For the text-containing cell, return its midpoint in [X, Y] coordinate format. 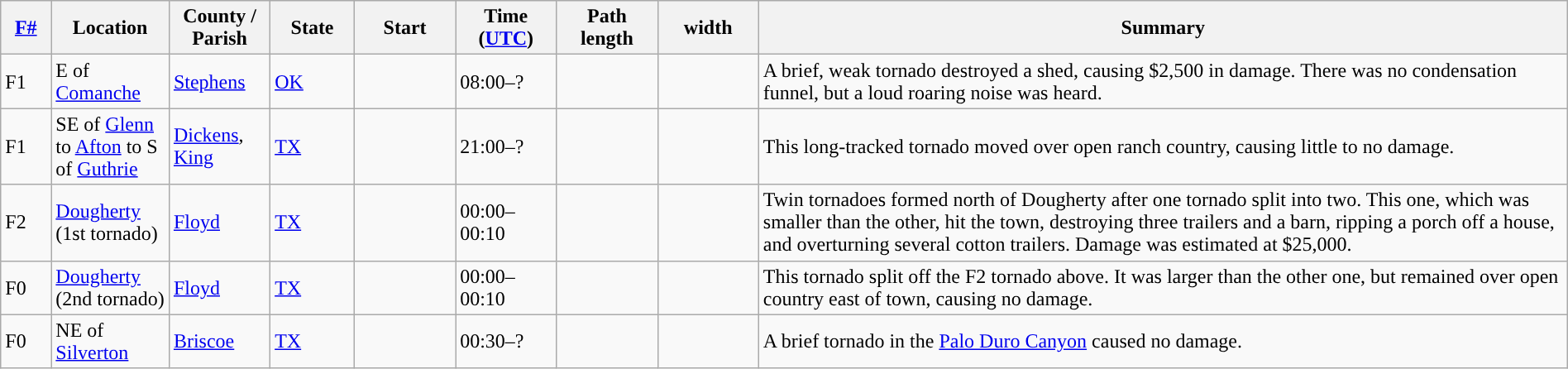
State [313, 28]
This tornado split off the F2 tornado above. It was larger than the other one, but remained over open country east of town, causing no damage. [1163, 288]
SE of Glenn to Afton to S of Guthrie [111, 146]
Start [404, 28]
NE of Silverton [111, 341]
Dougherty (2nd tornado) [111, 288]
A brief tornado in the Palo Duro Canyon caused no damage. [1163, 341]
Path length [607, 28]
E of Comanche [111, 81]
21:00–? [506, 146]
08:00–? [506, 81]
Dougherty (1st tornado) [111, 223]
Time (UTC) [506, 28]
Location [111, 28]
Stephens [219, 81]
00:30–? [506, 341]
Briscoe [219, 341]
A brief, weak tornado destroyed a shed, causing $2,500 in damage. There was no condensation funnel, but a loud roaring noise was heard. [1163, 81]
width [708, 28]
This long-tracked tornado moved over open ranch country, causing little to no damage. [1163, 146]
F# [26, 28]
County / Parish [219, 28]
OK [313, 81]
Summary [1163, 28]
F2 [26, 223]
Dickens, King [219, 146]
